Identify which cell holds the provided text, then report its (X, Y) central coordinate. 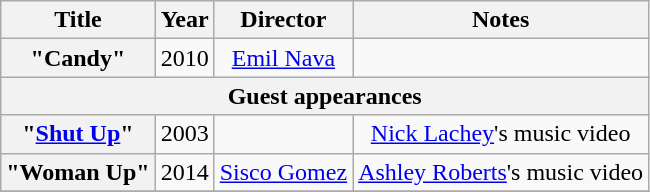
2010 (184, 58)
Nick Lachey's music video (501, 134)
Notes (501, 20)
Sisco Gomez (283, 172)
Guest appearances (325, 96)
Director (283, 20)
Year (184, 20)
Ashley Roberts's music video (501, 172)
Title (78, 20)
"Shut Up" (78, 134)
"Woman Up" (78, 172)
2014 (184, 172)
Emil Nava (283, 58)
"Candy" (78, 58)
2003 (184, 134)
